Pinpoint the cell where the given text exists, returning its (x, y) midpoint coordinate. 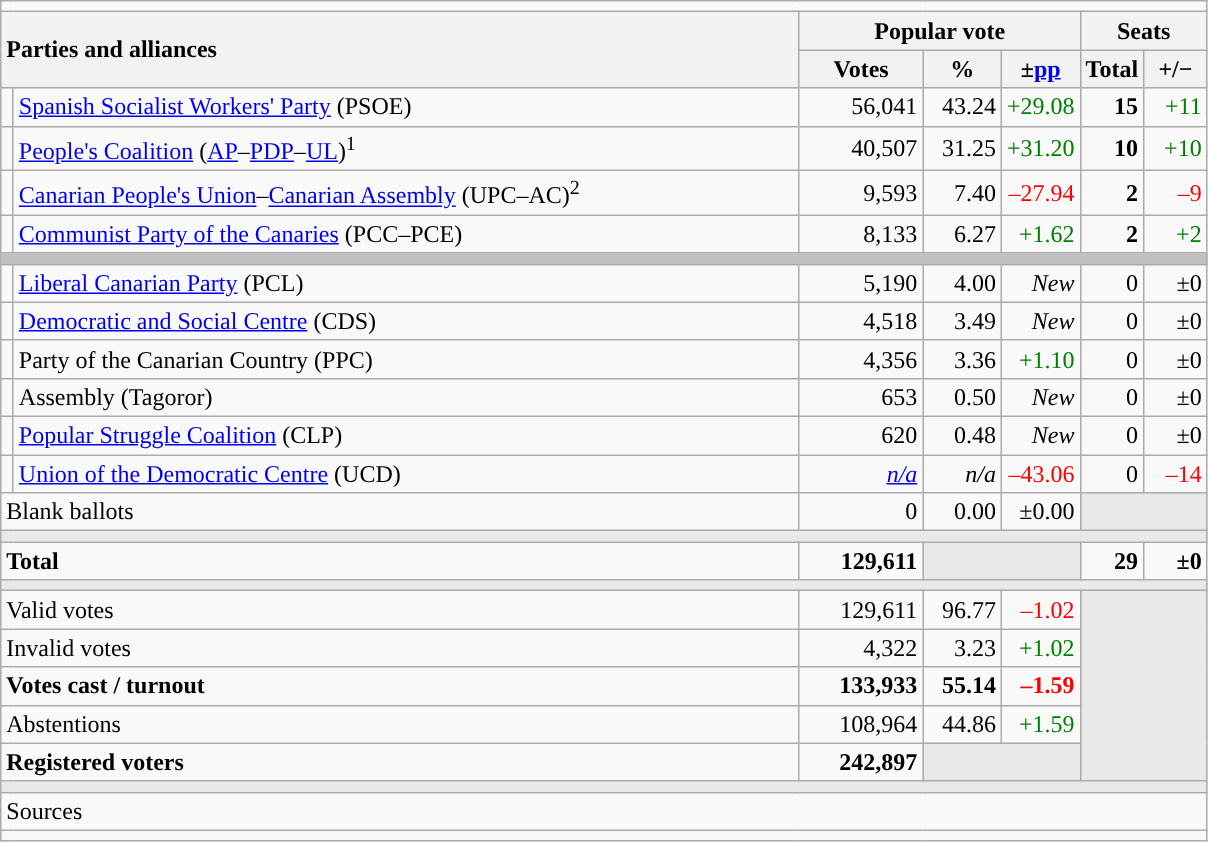
–14 (1176, 474)
–1.59 (1040, 686)
+11 (1176, 107)
29 (1112, 561)
6.27 (962, 234)
96.77 (962, 610)
9,593 (861, 194)
Valid votes (400, 610)
Spanish Socialist Workers' Party (PSOE) (406, 107)
Canarian People's Union–Canarian Assembly (UPC–AC)2 (406, 194)
+/− (1176, 69)
10 (1112, 148)
Seats (1144, 31)
+29.08 (1040, 107)
+31.20 (1040, 148)
0.00 (962, 512)
3.23 (962, 648)
4,356 (861, 359)
8,133 (861, 234)
108,964 (861, 724)
Parties and alliances (400, 50)
620 (861, 435)
±pp (1040, 69)
+1.59 (1040, 724)
+1.62 (1040, 234)
+10 (1176, 148)
Popular vote (940, 31)
Invalid votes (400, 648)
–1.02 (1040, 610)
+2 (1176, 234)
3.49 (962, 321)
Registered voters (400, 762)
4,322 (861, 648)
133,933 (861, 686)
31.25 (962, 148)
±0.00 (1040, 512)
Liberal Canarian Party (PCL) (406, 283)
% (962, 69)
Communist Party of the Canaries (PCC–PCE) (406, 234)
44.86 (962, 724)
7.40 (962, 194)
–27.94 (1040, 194)
5,190 (861, 283)
+1.02 (1040, 648)
–9 (1176, 194)
55.14 (962, 686)
15 (1112, 107)
Democratic and Social Centre (CDS) (406, 321)
Blank ballots (400, 512)
0.50 (962, 397)
People's Coalition (AP–PDP–UL)1 (406, 148)
4,518 (861, 321)
+1.10 (1040, 359)
242,897 (861, 762)
3.36 (962, 359)
Assembly (Tagoror) (406, 397)
0.48 (962, 435)
–43.06 (1040, 474)
43.24 (962, 107)
Votes cast / turnout (400, 686)
Abstentions (400, 724)
Union of the Democratic Centre (UCD) (406, 474)
Votes (861, 69)
653 (861, 397)
Popular Struggle Coalition (CLP) (406, 435)
Party of the Canarian Country (PPC) (406, 359)
40,507 (861, 148)
4.00 (962, 283)
56,041 (861, 107)
Sources (604, 811)
